Capture the cell that displays the provided text and extract its [x, y] central coordinate. 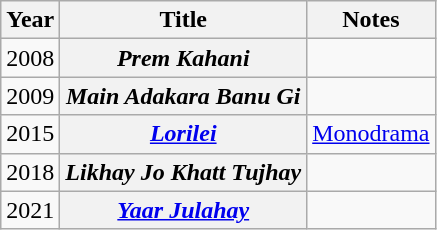
2018 [30, 172]
Likhay Jo Khatt Tujhay [184, 172]
Lorilei [184, 134]
2008 [30, 58]
Main Adakara Banu Gi [184, 96]
2009 [30, 96]
2015 [30, 134]
Prem Kahani [184, 58]
Title [184, 20]
Notes [371, 20]
2021 [30, 210]
Monodrama [371, 134]
Year [30, 20]
Yaar Julahay [184, 210]
